Scan for the cell matching the given text and deliver its [x, y] coordinate at center. 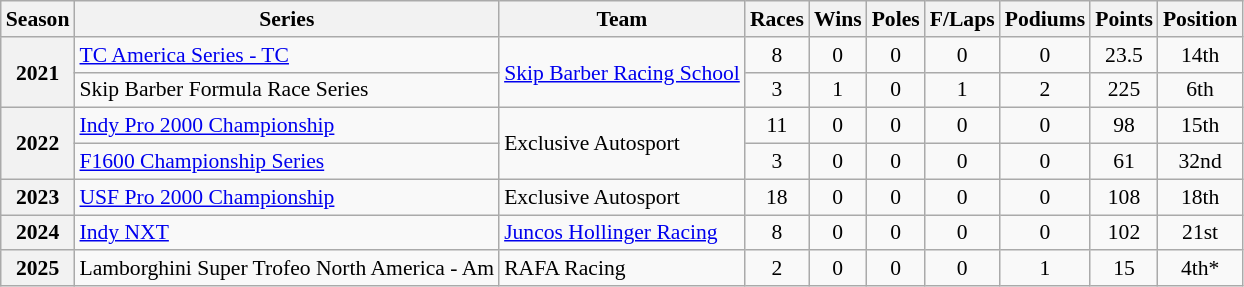
Lamborghini Super Trofeo North America - Am [286, 269]
2022 [38, 144]
15th [1200, 126]
32nd [1200, 162]
RAFA Racing [622, 269]
18th [1200, 197]
2025 [38, 269]
Indy Pro 2000 Championship [286, 126]
14th [1200, 55]
Skip Barber Racing School [622, 72]
Series [286, 19]
USF Pro 2000 Championship [286, 197]
Indy NXT [286, 233]
Juncos Hollinger Racing [622, 233]
23.5 [1124, 55]
F/Laps [962, 19]
11 [777, 126]
TC America Series - TC [286, 55]
2021 [38, 72]
61 [1124, 162]
108 [1124, 197]
225 [1124, 90]
Season [38, 19]
98 [1124, 126]
Races [777, 19]
Team [622, 19]
Points [1124, 19]
4th* [1200, 269]
2024 [38, 233]
Position [1200, 19]
Podiums [1046, 19]
18 [777, 197]
6th [1200, 90]
15 [1124, 269]
Poles [896, 19]
Skip Barber Formula Race Series [286, 90]
102 [1124, 233]
F1600 Championship Series [286, 162]
Wins [838, 19]
2023 [38, 197]
21st [1200, 233]
